From the cell containing the given text, extract its center point as [X, Y] coordinate. 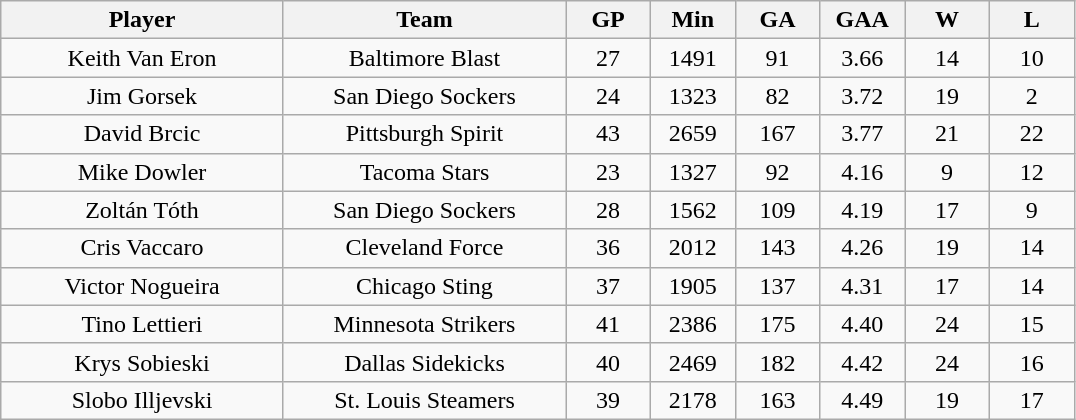
Keith Van Eron [142, 58]
4.31 [862, 286]
27 [608, 58]
167 [778, 134]
4.19 [862, 210]
Jim Gorsek [142, 96]
Cleveland Force [424, 248]
4.49 [862, 400]
Zoltán Tóth [142, 210]
1905 [692, 286]
L [1032, 20]
137 [778, 286]
1562 [692, 210]
2012 [692, 248]
1323 [692, 96]
82 [778, 96]
92 [778, 172]
Krys Sobieski [142, 362]
39 [608, 400]
GAA [862, 20]
Minnesota Strikers [424, 324]
37 [608, 286]
1327 [692, 172]
GP [608, 20]
2178 [692, 400]
Mike Dowler [142, 172]
3.77 [862, 134]
Team [424, 20]
Tino Lettieri [142, 324]
36 [608, 248]
143 [778, 248]
Cris Vaccaro [142, 248]
Tacoma Stars [424, 172]
16 [1032, 362]
4.42 [862, 362]
2469 [692, 362]
182 [778, 362]
1491 [692, 58]
91 [778, 58]
22 [1032, 134]
2386 [692, 324]
Player [142, 20]
3.72 [862, 96]
2659 [692, 134]
Chicago Sting [424, 286]
St. Louis Steamers [424, 400]
4.16 [862, 172]
43 [608, 134]
12 [1032, 172]
Baltimore Blast [424, 58]
175 [778, 324]
10 [1032, 58]
GA [778, 20]
Slobo Illjevski [142, 400]
W [948, 20]
3.66 [862, 58]
2 [1032, 96]
Dallas Sidekicks [424, 362]
4.26 [862, 248]
Victor Nogueira [142, 286]
41 [608, 324]
28 [608, 210]
15 [1032, 324]
163 [778, 400]
21 [948, 134]
David Brcic [142, 134]
23 [608, 172]
4.40 [862, 324]
40 [608, 362]
Min [692, 20]
109 [778, 210]
Pittsburgh Spirit [424, 134]
